Search for the cell housing the specified text and yield its [x, y] center coordinate. 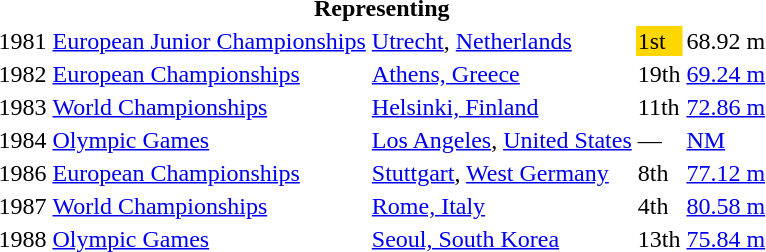
— [659, 140]
1st [659, 41]
Olympic Games [209, 140]
Stuttgart, West Germany [502, 173]
8th [659, 173]
4th [659, 206]
Athens, Greece [502, 74]
Rome, Italy [502, 206]
19th [659, 74]
European Junior Championships [209, 41]
11th [659, 107]
Utrecht, Netherlands [502, 41]
Los Angeles, United States [502, 140]
Helsinki, Finland [502, 107]
